For the text-containing cell, return its midpoint in (x, y) coordinate format. 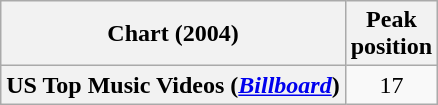
US Top Music Videos (Billboard) (173, 85)
Peakposition (391, 34)
17 (391, 85)
Chart (2004) (173, 34)
